Determine the (X, Y) coordinate at the center of the cell enclosing the given text.  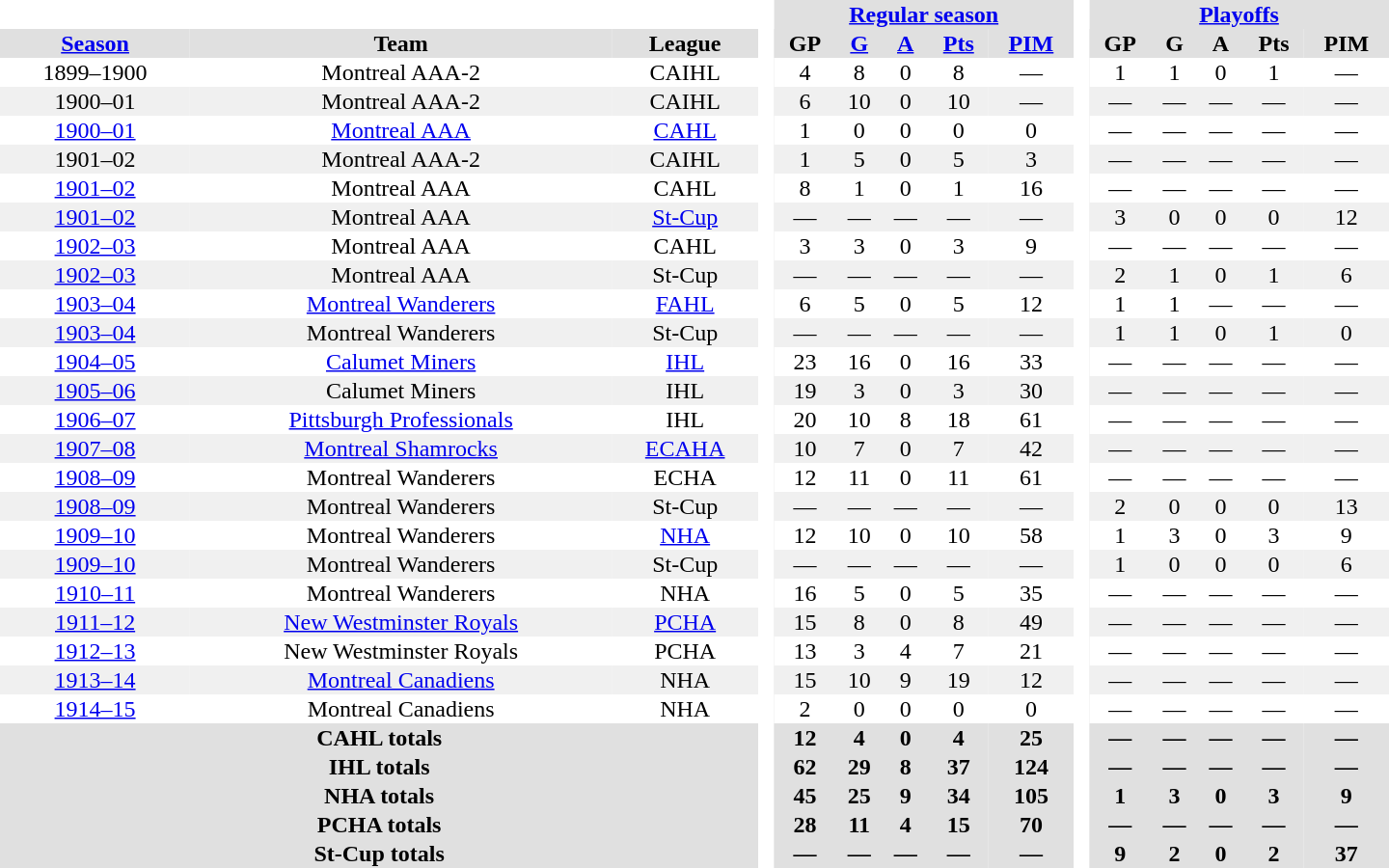
CAHL totals (379, 738)
1905–06 (95, 391)
20 (804, 420)
1913–14 (95, 680)
1899–1900 (95, 72)
ECHA (685, 477)
30 (1031, 391)
Season (95, 43)
42 (1031, 448)
PCHA totals (379, 825)
Montreal Shamrocks (401, 448)
124 (1031, 767)
Regular season (924, 14)
NHA totals (379, 796)
35 (1031, 593)
70 (1031, 825)
Team (401, 43)
28 (804, 825)
1914–15 (95, 709)
ECAHA (685, 448)
League (685, 43)
29 (859, 767)
49 (1031, 622)
21 (1031, 651)
1907–08 (95, 448)
23 (804, 362)
1912–13 (95, 651)
105 (1031, 796)
1904–05 (95, 362)
Pittsburgh Professionals (401, 420)
1906–07 (95, 420)
34 (959, 796)
1910–11 (95, 593)
St-Cup totals (379, 854)
58 (1031, 535)
18 (959, 420)
45 (804, 796)
1911–12 (95, 622)
33 (1031, 362)
FAHL (685, 304)
Playoffs (1239, 14)
IHL totals (379, 767)
62 (804, 767)
